From the cell containing the given text, extract its center point as [X, Y] coordinate. 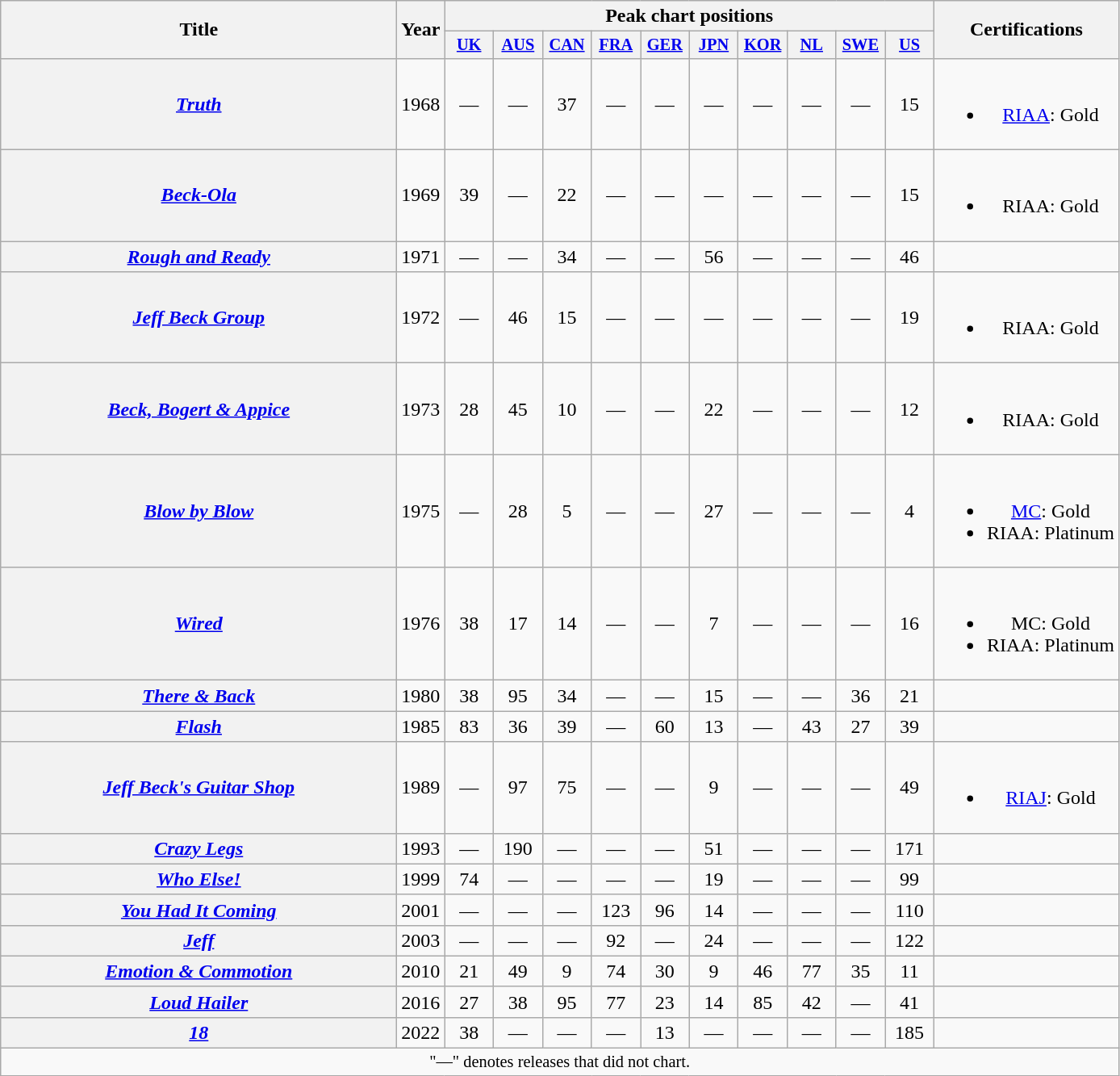
185 [910, 1032]
AUS [518, 45]
You Had It Coming [199, 910]
Who Else! [199, 879]
Certifications [1026, 30]
CAN [566, 45]
122 [910, 940]
1975 [421, 511]
7 [713, 624]
41 [910, 1002]
51 [713, 848]
35 [860, 971]
Truth [199, 103]
1973 [421, 408]
1971 [421, 257]
GER [665, 45]
Flash [199, 726]
Jeff Beck Group [199, 318]
KOR [763, 45]
1968 [421, 103]
Year [421, 30]
2016 [421, 1002]
37 [566, 103]
1999 [421, 879]
JPN [713, 45]
US [910, 45]
43 [812, 726]
171 [910, 848]
Jeff Beck's Guitar Shop [199, 788]
110 [910, 910]
1980 [421, 696]
18 [199, 1032]
85 [763, 1002]
56 [713, 257]
99 [910, 879]
Wired [199, 624]
1969 [421, 195]
2003 [421, 940]
Peak chart positions [689, 16]
1989 [421, 788]
42 [812, 1002]
10 [566, 408]
SWE [860, 45]
UK [470, 45]
2001 [421, 910]
FRA [616, 45]
Rough and Ready [199, 257]
1993 [421, 848]
Jeff [199, 940]
Crazy Legs [199, 848]
Beck-Ola [199, 195]
Loud Hailer [199, 1002]
190 [518, 848]
16 [910, 624]
Blow by Blow [199, 511]
11 [910, 971]
There & Back [199, 696]
NL [812, 45]
12 [910, 408]
60 [665, 726]
17 [518, 624]
Beck, Bogert & Appice [199, 408]
1976 [421, 624]
2010 [421, 971]
23 [665, 1002]
Title [199, 30]
2022 [421, 1032]
1985 [421, 726]
97 [518, 788]
96 [665, 910]
5 [566, 511]
RIAJ: Gold [1026, 788]
45 [518, 408]
92 [616, 940]
83 [470, 726]
75 [566, 788]
1972 [421, 318]
123 [616, 910]
Emotion & Commotion [199, 971]
30 [665, 971]
24 [713, 940]
4 [910, 511]
"—" denotes releases that did not chart. [560, 1062]
